Return [X, Y] of the center of cell containing provided text 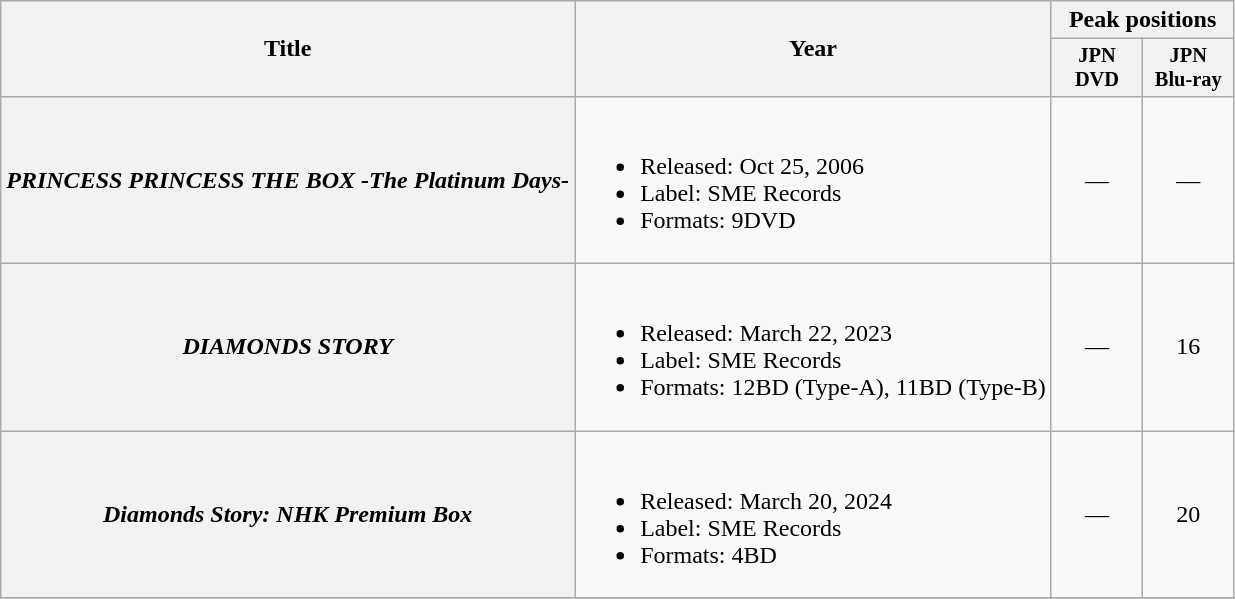
JPNDVD [1096, 68]
Released: March 20, 2024Label: SME RecordsFormats: 4BD [814, 514]
DIAMONDS STORY [288, 348]
Diamonds Story: NHK Premium Box [288, 514]
PRINCESS PRINCESS THE BOX -The Platinum Days- [288, 180]
Year [814, 49]
Title [288, 49]
Released: March 22, 2023Label: SME RecordsFormats: 12BD (Type-A), 11BD (Type-B) [814, 348]
Released: Oct 25, 2006Label: SME RecordsFormats: 9DVD [814, 180]
JPNBlu-ray [1188, 68]
20 [1188, 514]
16 [1188, 348]
Peak positions [1142, 20]
